Return the [X, Y] coordinate for the center point of the cell that contains the specified text.  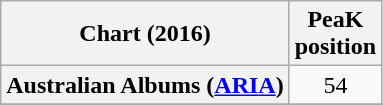
54 [335, 85]
PeaKposition [335, 34]
Australian Albums (ARIA) [145, 85]
Chart (2016) [145, 34]
